From the cell containing the given text, extract its center point as (x, y) coordinate. 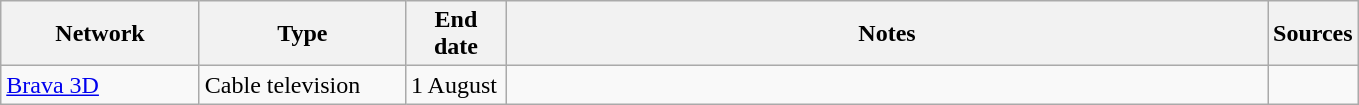
Sources (1314, 34)
Notes (886, 34)
End date (456, 34)
Type (302, 34)
Network (100, 34)
Brava 3D (100, 85)
Cable television (302, 85)
1 August (456, 85)
